Identify which cell holds the provided text, then report its (x, y) central coordinate. 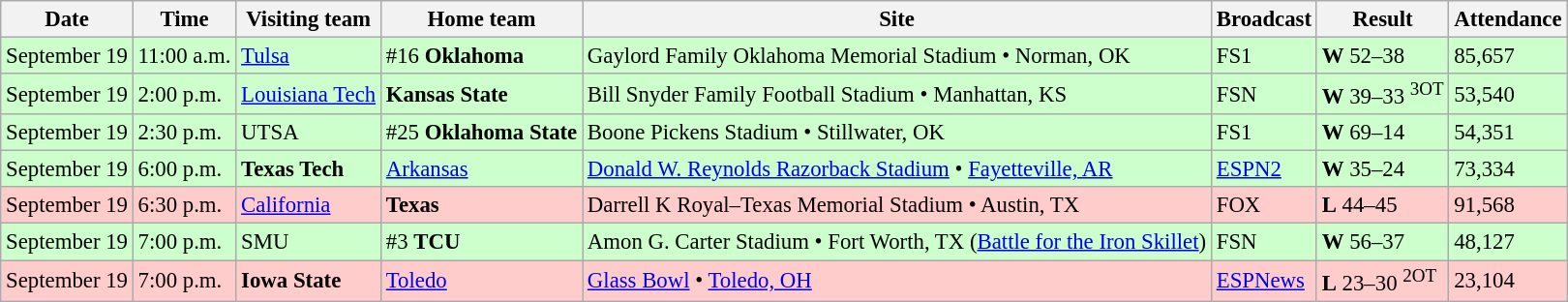
SMU (309, 242)
W 69–14 (1382, 133)
ESPNews (1264, 281)
W 39–33 3OT (1382, 94)
Time (184, 19)
Texas Tech (309, 169)
L 44–45 (1382, 206)
Attendance (1508, 19)
Bill Snyder Family Football Stadium • Manhattan, KS (897, 94)
W 52–38 (1382, 56)
Amon G. Carter Stadium • Fort Worth, TX (Battle for the Iron Skillet) (897, 242)
Visiting team (309, 19)
Texas (481, 206)
2:30 p.m. (184, 133)
ESPN2 (1264, 169)
Glass Bowl • Toledo, OH (897, 281)
73,334 (1508, 169)
UTSA (309, 133)
Broadcast (1264, 19)
Boone Pickens Stadium • Stillwater, OK (897, 133)
#3 TCU (481, 242)
#25 Oklahoma State (481, 133)
Tulsa (309, 56)
23,104 (1508, 281)
Site (897, 19)
L 23–30 2OT (1382, 281)
Donald W. Reynolds Razorback Stadium • Fayetteville, AR (897, 169)
Darrell K Royal–Texas Memorial Stadium • Austin, TX (897, 206)
Date (67, 19)
FOX (1264, 206)
6:30 p.m. (184, 206)
6:00 p.m. (184, 169)
Result (1382, 19)
Gaylord Family Oklahoma Memorial Stadium • Norman, OK (897, 56)
#16 Oklahoma (481, 56)
2:00 p.m. (184, 94)
54,351 (1508, 133)
W 56–37 (1382, 242)
48,127 (1508, 242)
W 35–24 (1382, 169)
91,568 (1508, 206)
11:00 a.m. (184, 56)
Arkansas (481, 169)
Louisiana Tech (309, 94)
Toledo (481, 281)
Home team (481, 19)
Kansas State (481, 94)
53,540 (1508, 94)
California (309, 206)
85,657 (1508, 56)
Iowa State (309, 281)
